Provide the [X, Y] coordinate of the cell's center where the given text is located.  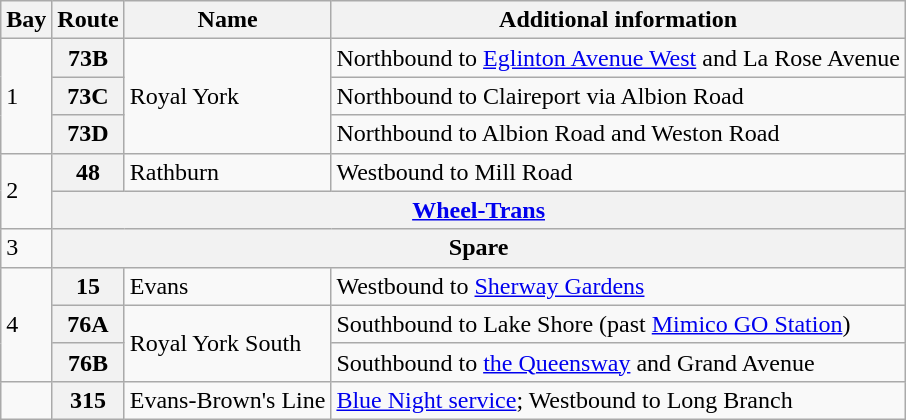
Royal York South [228, 343]
48 [88, 172]
315 [88, 400]
Name [228, 20]
Northbound to Claireport via Albion Road [618, 96]
2 [26, 191]
76A [88, 324]
Blue Night service; Westbound to Long Branch [618, 400]
15 [88, 286]
Rathburn [228, 172]
Wheel-Trans [479, 210]
Northbound to Albion Road and Weston Road [618, 134]
76B [88, 362]
Royal York [228, 96]
3 [26, 248]
Additional information [618, 20]
1 [26, 96]
Southbound to Lake Shore (past Mimico GO Station) [618, 324]
73D [88, 134]
Bay [26, 20]
Westbound to Mill Road [618, 172]
Westbound to Sherway Gardens [618, 286]
Northbound to Eglinton Avenue West and La Rose Avenue [618, 58]
Evans-Brown's Line [228, 400]
4 [26, 324]
Route [88, 20]
Southbound to the Queensway and Grand Avenue [618, 362]
73B [88, 58]
Evans [228, 286]
73C [88, 96]
Spare [479, 248]
